Return (x, y) of the center of cell containing provided text 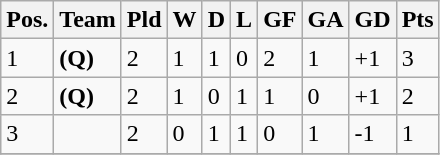
GD (372, 20)
W (184, 20)
Pos. (28, 20)
-1 (372, 134)
GA (326, 20)
Team (88, 20)
Pts (418, 20)
GF (280, 20)
L (244, 20)
Pld (144, 20)
D (216, 20)
